Return (x, y) of the center of cell containing provided text 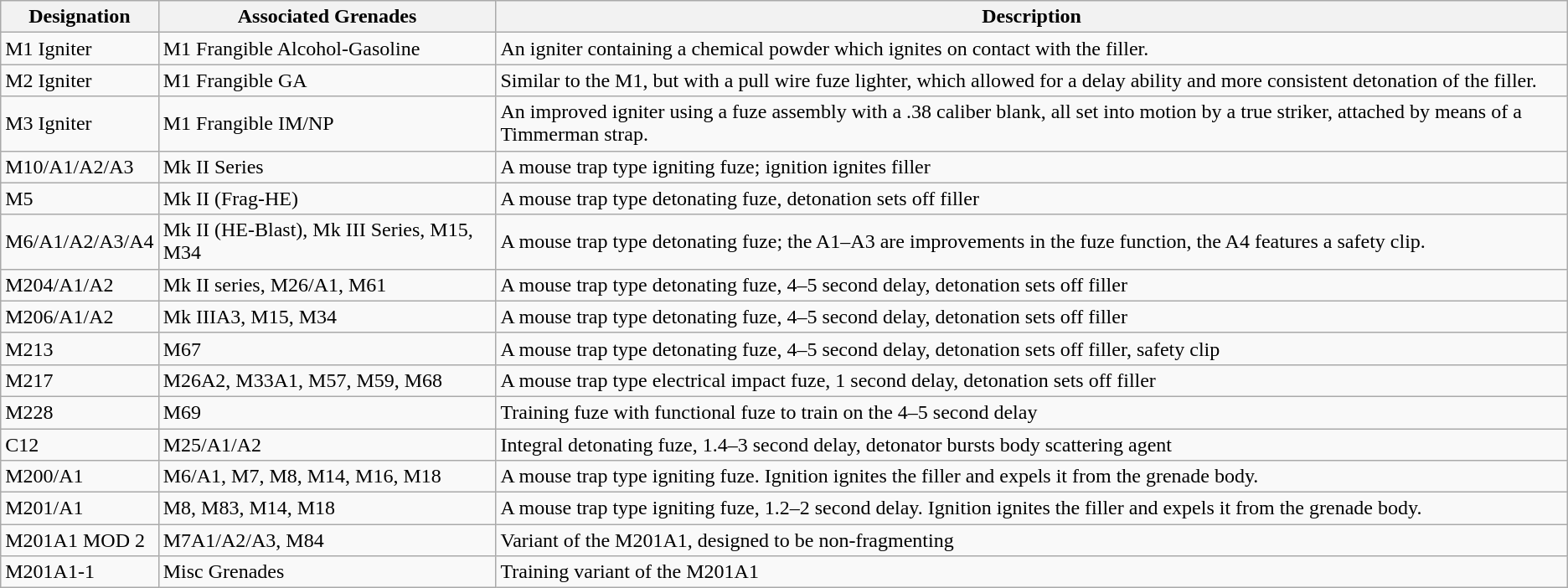
A mouse trap type igniting fuze; ignition ignites filler (1032, 167)
M200/A1 (80, 477)
An improved igniter using a fuze assembly with a .38 caliber blank, all set into motion by a true striker, attached by means of a Timmerman strap. (1032, 124)
M217 (80, 380)
M206/A1/A2 (80, 317)
Mk II series, M26/A1, M61 (327, 285)
M6/A1, M7, M8, M14, M16, M18 (327, 477)
Mk II Series (327, 167)
M201A1-1 (80, 572)
An igniter containing a chemical powder which ignites on contact with the filler. (1032, 49)
A mouse trap type igniting fuze, 1.2–2 second delay. Ignition ignites the filler and expels it from the grenade body. (1032, 508)
M7A1/A2/A3, M84 (327, 540)
M1 Frangible IM/NP (327, 124)
M8, M83, M14, M18 (327, 508)
Description (1032, 17)
M201/A1 (80, 508)
Integral detonating fuze, 1.4–3 second delay, detonator bursts body scattering agent (1032, 445)
Mk IIIA3, M15, M34 (327, 317)
M3 Igniter (80, 124)
Training variant of the M201A1 (1032, 572)
Mk II (Frag-HE) (327, 199)
M204/A1/A2 (80, 285)
M26A2, M33A1, M57, M59, M68 (327, 380)
A mouse trap type electrical impact fuze, 1 second delay, detonation sets off filler (1032, 380)
M1 Frangible Alcohol-Gasoline (327, 49)
Designation (80, 17)
Variant of the M201A1, designed to be non-fragmenting (1032, 540)
A mouse trap type igniting fuze. Ignition ignites the filler and expels it from the grenade body. (1032, 477)
M69 (327, 412)
M67 (327, 348)
Mk II (HE-Blast), Mk III Series, M15, M34 (327, 241)
A mouse trap type detonating fuze, 4–5 second delay, detonation sets off filler, safety clip (1032, 348)
M2 Igniter (80, 80)
M1 Igniter (80, 49)
A mouse trap type detonating fuze; the A1–A3 are improvements in the fuze function, the A4 features a safety clip. (1032, 241)
M6/A1/A2/A3/A4 (80, 241)
M5 (80, 199)
C12 (80, 445)
M228 (80, 412)
A mouse trap type detonating fuze, detonation sets off filler (1032, 199)
M213 (80, 348)
Similar to the M1, but with a pull wire fuze lighter, which allowed for a delay ability and more consistent detonation of the filler. (1032, 80)
M25/A1/A2 (327, 445)
M201A1 MOD 2 (80, 540)
M1 Frangible GA (327, 80)
M10/A1/A2/A3 (80, 167)
Associated Grenades (327, 17)
Training fuze with functional fuze to train on the 4–5 second delay (1032, 412)
Misc Grenades (327, 572)
